Return the (x, y) coordinate for the center point of the cell that contains the specified text.  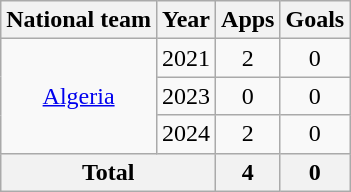
2021 (186, 58)
2023 (186, 96)
National team (79, 20)
Year (186, 20)
Apps (248, 20)
2024 (186, 134)
4 (248, 172)
Goals (315, 20)
Algeria (79, 96)
Total (108, 172)
